Return the (X, Y) coordinate for the center point of the cell that contains the specified text.  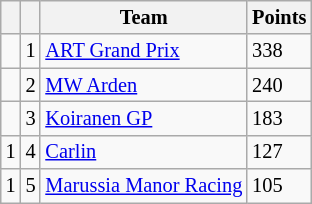
4 (31, 152)
105 (279, 186)
127 (279, 152)
MW Arden (144, 85)
3 (31, 118)
Koiranen GP (144, 118)
Team (144, 17)
338 (279, 51)
Marussia Manor Racing (144, 186)
183 (279, 118)
240 (279, 85)
5 (31, 186)
2 (31, 85)
ART Grand Prix (144, 51)
Carlin (144, 152)
Points (279, 17)
